Capture the cell that displays the provided text and extract its (X, Y) central coordinate. 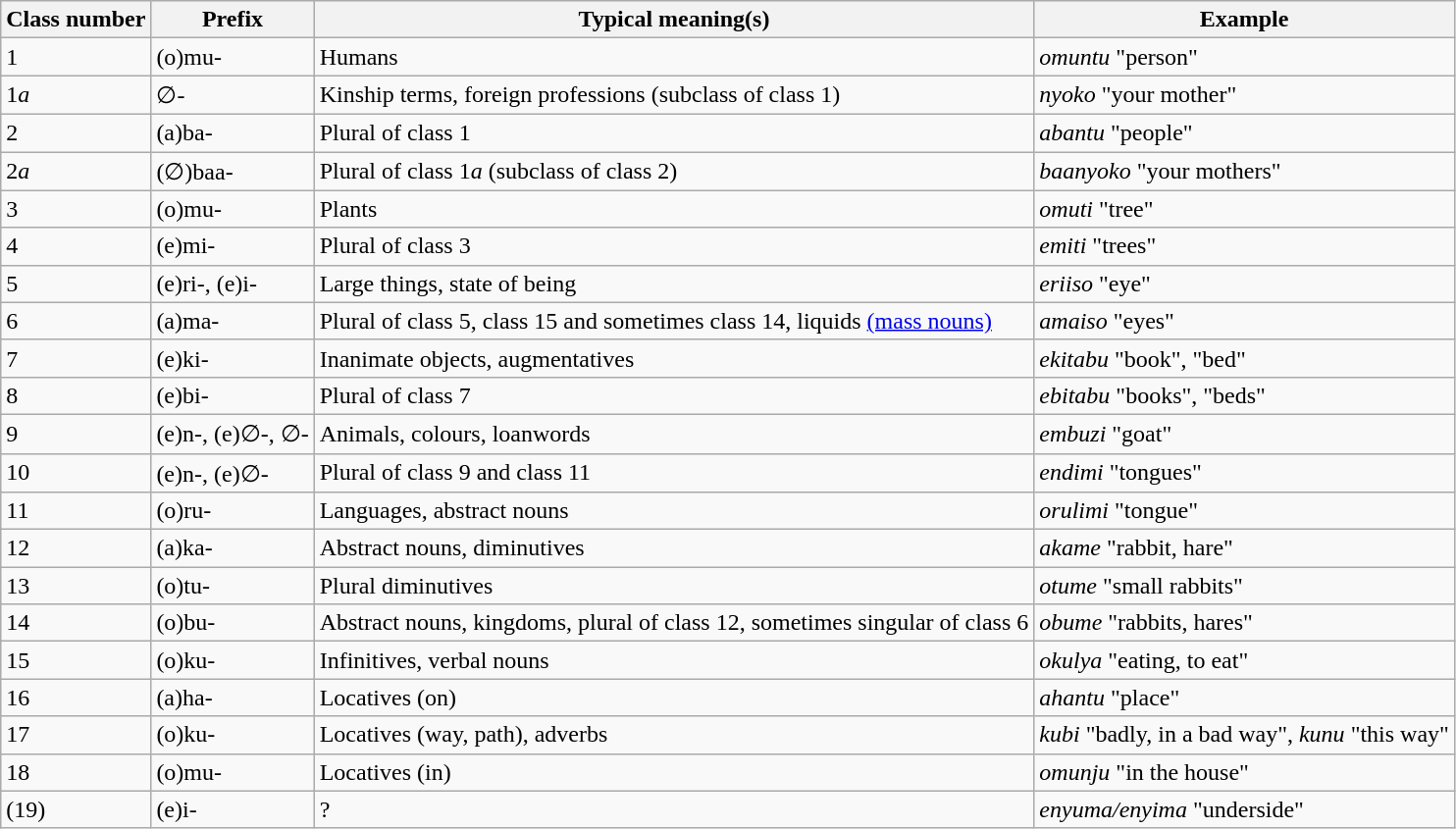
3 (77, 209)
ahantu "place" (1244, 698)
(e)mi- (233, 246)
(o)ru- (233, 511)
Animals, colours, loanwords (674, 434)
(e)n-, (e)∅-, ∅- (233, 434)
2a (77, 171)
4 (77, 246)
18 (77, 772)
Humans (674, 57)
2 (77, 132)
omuti "tree" (1244, 209)
endimi "tongues" (1244, 473)
(e)ki- (233, 358)
13 (77, 586)
Plural of class 5, class 15 and sometimes class 14, liquids (mass nouns) (674, 321)
obume "rabbits, hares" (1244, 623)
omuntu "person" (1244, 57)
6 (77, 321)
15 (77, 660)
abantu "people" (1244, 132)
(a)ka- (233, 548)
9 (77, 434)
Plural diminutives (674, 586)
Plural of class 9 and class 11 (674, 473)
17 (77, 735)
amaiso "eyes" (1244, 321)
enyuma/enyima "underside" (1244, 809)
Large things, state of being (674, 284)
12 (77, 548)
(a)ba- (233, 132)
? (674, 809)
otume "small rabbits" (1244, 586)
Plural of class 1 (674, 132)
embuzi "goat" (1244, 434)
(e)n-, (e)∅- (233, 473)
(19) (77, 809)
(e)i- (233, 809)
kubi "badly, in a bad way", kunu "this way" (1244, 735)
(e)ri-, (e)i- (233, 284)
8 (77, 395)
ekitabu "book", "bed" (1244, 358)
1 (77, 57)
Abstract nouns, diminutives (674, 548)
Prefix (233, 20)
Plants (674, 209)
Locatives (on) (674, 698)
ebitabu "books", "beds" (1244, 395)
Locatives (in) (674, 772)
Infinitives, verbal nouns (674, 660)
∅- (233, 95)
(o)tu- (233, 586)
orulimi "tongue" (1244, 511)
(a)ma- (233, 321)
Abstract nouns, kingdoms, plural of class 12, sometimes singular of class 6 (674, 623)
Plural of class 1a (subclass of class 2) (674, 171)
1a (77, 95)
eriiso "eye" (1244, 284)
omunju "in the house" (1244, 772)
16 (77, 698)
5 (77, 284)
(o)bu- (233, 623)
Inanimate objects, augmentatives (674, 358)
10 (77, 473)
(a)ha- (233, 698)
11 (77, 511)
Typical meaning(s) (674, 20)
Locatives (way, path), adverbs (674, 735)
7 (77, 358)
Class number (77, 20)
baanyoko "your mothers" (1244, 171)
(e)bi- (233, 395)
Plural of class 3 (674, 246)
(∅)baa- (233, 171)
nyoko "your mother" (1244, 95)
Languages, abstract nouns (674, 511)
Example (1244, 20)
Plural of class 7 (674, 395)
emiti "trees" (1244, 246)
Kinship terms, foreign professions (subclass of class 1) (674, 95)
akame "rabbit, hare" (1244, 548)
okulya "eating, to eat" (1244, 660)
14 (77, 623)
